Find where the given text appears and provide that cell's center as (x, y) coordinate. 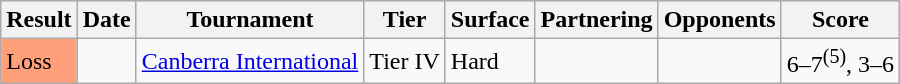
Surface (490, 20)
6–7(5), 3–6 (840, 62)
Date (106, 20)
Partnering (596, 20)
Opponents (720, 20)
Tier (405, 20)
Tier IV (405, 62)
Hard (490, 62)
Canberra International (250, 62)
Score (840, 20)
Tournament (250, 20)
Loss (39, 62)
Result (39, 20)
